For the text-containing cell, return its midpoint in [X, Y] coordinate format. 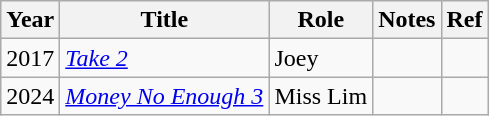
Title [164, 20]
Role [321, 20]
Joey [321, 58]
2024 [30, 96]
Money No Enough 3 [164, 96]
Take 2 [164, 58]
Notes [407, 20]
Year [30, 20]
2017 [30, 58]
Miss Lim [321, 96]
Ref [464, 20]
